Locate the cell with the specified text and output its [x, y] center coordinate. 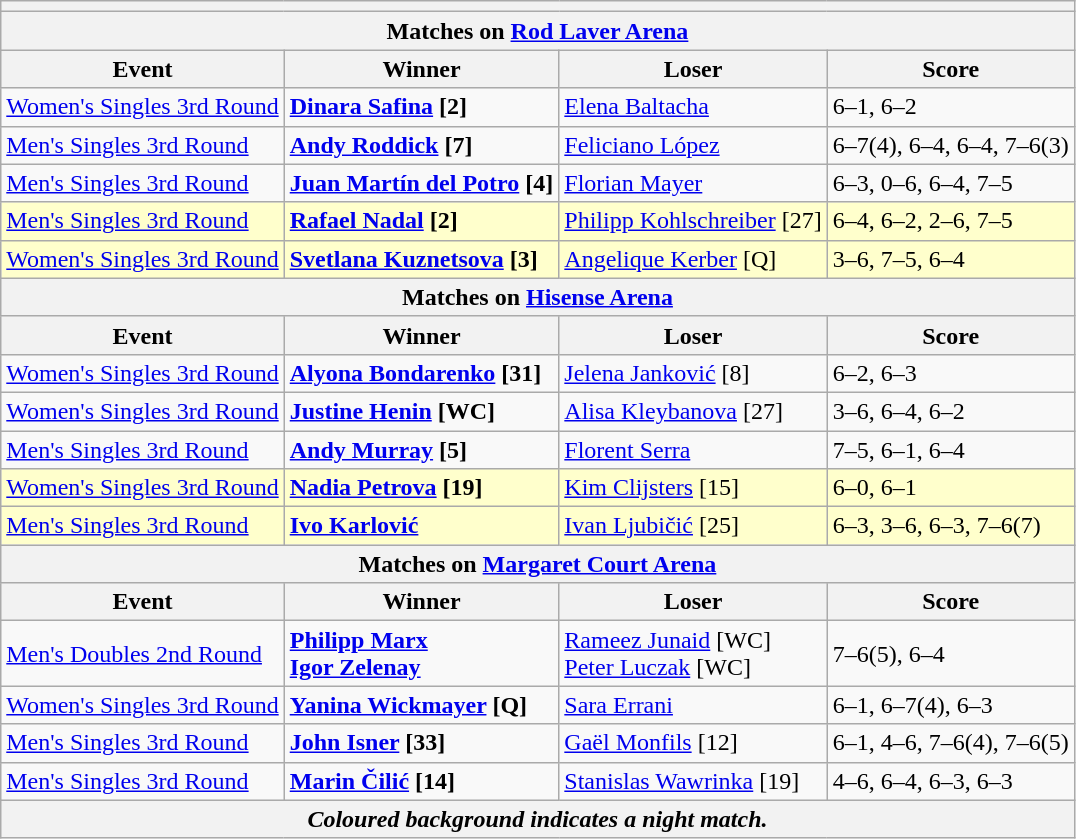
Alyona Bondarenko [31] [422, 373]
Juan Martín del Potro [4] [422, 183]
Florian Mayer [693, 183]
6–1, 6–7(4), 6–3 [950, 705]
7–6(5), 6–4 [950, 654]
6–4, 6–2, 2–6, 7–5 [950, 221]
Yanina Wickmayer [Q] [422, 705]
4–6, 6–4, 6–3, 6–3 [950, 781]
6–0, 6–1 [950, 488]
Dinara Safina [2] [422, 107]
John Isner [33] [422, 743]
Elena Baltacha [693, 107]
Angelique Kerber [Q] [693, 259]
6–7(4), 6–4, 6–4, 7–6(3) [950, 145]
Philipp Kohlschreiber [27] [693, 221]
Nadia Petrova [19] [422, 488]
3–6, 6–4, 6–2 [950, 411]
Justine Henin [WC] [422, 411]
Gaël Monfils [12] [693, 743]
Matches on Margaret Court Arena [538, 564]
Ivo Karlović [422, 526]
Kim Clijsters [15] [693, 488]
Matches on Rod Laver Arena [538, 31]
Feliciano López [693, 145]
6–1, 6–2 [950, 107]
Stanislas Wawrinka [19] [693, 781]
Rafael Nadal [2] [422, 221]
Matches on Hisense Arena [538, 297]
Florent Serra [693, 449]
Andy Murray [5] [422, 449]
6–1, 4–6, 7–6(4), 7–6(5) [950, 743]
Coloured background indicates a night match. [538, 819]
6–2, 6–3 [950, 373]
3–6, 7–5, 6–4 [950, 259]
Alisa Kleybanova [27] [693, 411]
6–3, 0–6, 6–4, 7–5 [950, 183]
7–5, 6–1, 6–4 [950, 449]
Rameez Junaid [WC] Peter Luczak [WC] [693, 654]
Marin Čilić [14] [422, 781]
Svetlana Kuznetsova [3] [422, 259]
Andy Roddick [7] [422, 145]
Sara Errani [693, 705]
Philipp Marx Igor Zelenay [422, 654]
Jelena Janković [8] [693, 373]
Men's Doubles 2nd Round [142, 654]
Ivan Ljubičić [25] [693, 526]
6–3, 3–6, 6–3, 7–6(7) [950, 526]
